Capture the cell that displays the provided text and extract its (x, y) central coordinate. 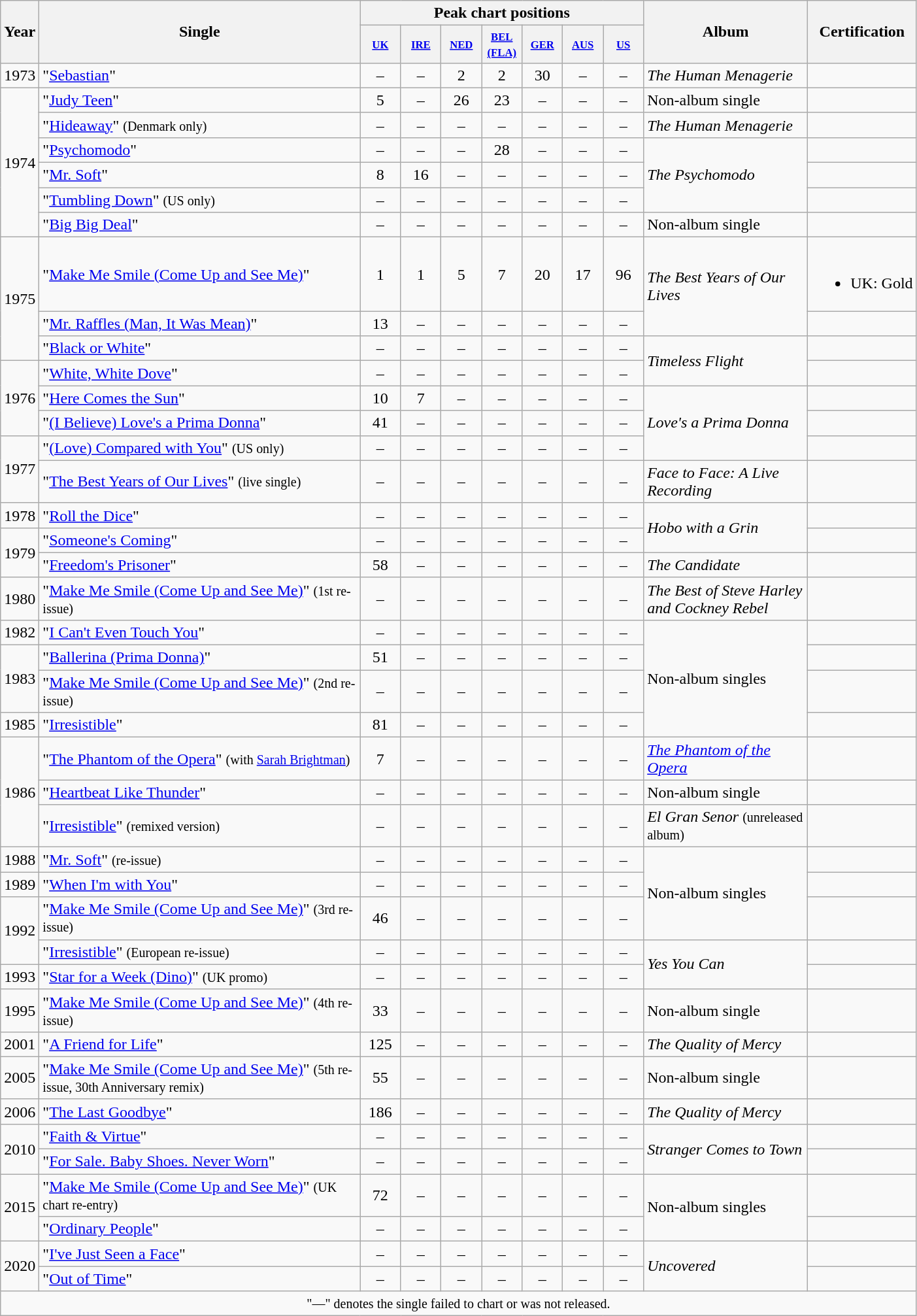
UK (380, 44)
"Mr. Soft" (200, 175)
"(I Believe) Love's a Prima Donna" (200, 423)
2001 (20, 1044)
1975 (20, 299)
1989 (20, 885)
"Make Me Smile (Come Up and See Me)" (2nd re-issue) (200, 692)
Album (725, 32)
55 (380, 1077)
13 (380, 324)
10 (380, 398)
"Ballerina (Prima Donna)" (200, 658)
1985 (20, 725)
"A Friend for Life" (200, 1044)
"(Love) Compared with You" (US only) (200, 448)
81 (380, 725)
"White, White Dove" (200, 373)
"Ordinary People" (200, 1229)
UK: Gold (862, 275)
1974 (20, 162)
8 (380, 175)
"Black or White" (200, 348)
1983 (20, 679)
The Best of Steve Harley and Cockney Rebel (725, 599)
Single (200, 32)
IRE (421, 44)
"Roll the Dice" (200, 515)
41 (380, 423)
2020 (20, 1266)
"Star for a Week (Dino)" (UK promo) (200, 977)
Face to Face: A Live Recording (725, 481)
"I've Just Seen a Face" (200, 1254)
"Mr. Raffles (Man, It Was Mean)" (200, 324)
"Make Me Smile (Come Up and See Me)" (UK chart re-entry) (200, 1195)
23 (502, 100)
"Make Me Smile (Come Up and See Me)" (4th re-issue) (200, 1011)
"The Last Goodbye" (200, 1111)
"The Best Years of Our Lives" (live single) (200, 481)
The Phantom of the Opera (725, 758)
Certification (862, 32)
"Faith & Virtue" (200, 1136)
1982 (20, 632)
"For Sale. Baby Shoes. Never Worn" (200, 1162)
"Out of Time" (200, 1279)
17 (583, 275)
46 (380, 918)
1980 (20, 599)
"Here Comes the Sun" (200, 398)
1986 (20, 792)
"When I'm with You" (200, 885)
"The Phantom of the Opera" (with Sarah Brightman) (200, 758)
"Hideaway" (Denmark only) (200, 125)
1988 (20, 860)
1979 (20, 552)
"Tumbling Down" (US only) (200, 200)
58 (380, 565)
The Psychomodo (725, 175)
AUS (583, 44)
"Irresistible" (remixed version) (200, 826)
28 (502, 150)
1995 (20, 1011)
186 (380, 1111)
The Candidate (725, 565)
1973 (20, 75)
1978 (20, 515)
"Irresistible" (European re-issue) (200, 952)
2015 (20, 1208)
33 (380, 1011)
Hobo with a Grin (725, 528)
72 (380, 1195)
GER (542, 44)
"Someone's Coming" (200, 540)
Stranger Comes to Town (725, 1149)
"Sebastian" (200, 75)
"Make Me Smile (Come Up and See Me)" (200, 275)
"Freedom's Prisoner" (200, 565)
Yes You Can (725, 964)
"Irresistible" (200, 725)
El Gran Senor (unreleased album) (725, 826)
Peak chart positions (502, 13)
96 (624, 275)
Timeless Flight (725, 361)
"Heartbeat Like Thunder" (200, 792)
"Mr. Soft" (re-issue) (200, 860)
US (624, 44)
"Psychomodo" (200, 150)
30 (542, 75)
"Make Me Smile (Come Up and See Me)" (3rd re-issue) (200, 918)
Uncovered (725, 1266)
BEL(FLA) (502, 44)
"—" denotes the single failed to chart or was not released. (459, 1304)
"Big Big Deal" (200, 225)
"Make Me Smile (Come Up and See Me)" (1st re-issue) (200, 599)
16 (421, 175)
2010 (20, 1149)
26 (461, 100)
"Judy Teen" (200, 100)
1993 (20, 977)
20 (542, 275)
1992 (20, 931)
2005 (20, 1077)
NED (461, 44)
2006 (20, 1111)
Year (20, 32)
Love's a Prima Donna (725, 423)
1977 (20, 469)
"Make Me Smile (Come Up and See Me)" (5th re-issue, 30th Anniversary remix) (200, 1077)
"I Can't Even Touch You" (200, 632)
125 (380, 1044)
The Best Years of Our Lives (725, 286)
1976 (20, 398)
51 (380, 658)
